Scan for the cell matching the given text and deliver its [x, y] coordinate at center. 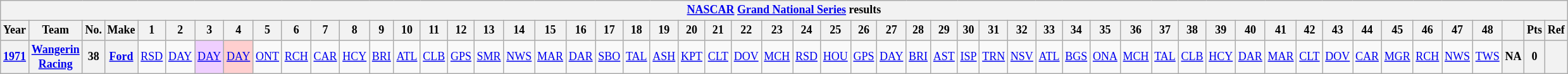
45 [1397, 30]
4 [239, 30]
43 [1338, 30]
No. [94, 30]
2 [180, 30]
11 [434, 30]
20 [692, 30]
MGR [1397, 57]
10 [407, 30]
Ref [1556, 30]
5 [268, 30]
HOU [835, 57]
23 [777, 30]
AST [944, 57]
SMR [488, 57]
32 [1023, 30]
NSV [1023, 57]
34 [1076, 30]
NASCAR Grand National Series results [784, 10]
46 [1428, 30]
Pts [1535, 30]
ONT [268, 57]
41 [1281, 30]
40 [1250, 30]
7 [325, 30]
TWS [1487, 57]
28 [919, 30]
39 [1221, 30]
3 [209, 30]
1971 [15, 57]
ISP [968, 57]
16 [581, 30]
13 [488, 30]
NA [1514, 57]
42 [1310, 30]
Wangerin Racing [56, 57]
12 [461, 30]
36 [1136, 30]
SBO [609, 57]
27 [892, 30]
1 [152, 30]
BGS [1076, 57]
6 [296, 30]
37 [1165, 30]
9 [382, 30]
18 [637, 30]
Ford [121, 57]
17 [609, 30]
ASH [664, 57]
Make [121, 30]
48 [1487, 30]
14 [519, 30]
29 [944, 30]
TRN [993, 57]
19 [664, 30]
21 [718, 30]
26 [864, 30]
ONA [1105, 57]
31 [993, 30]
Team [56, 30]
8 [354, 30]
Year [15, 30]
22 [746, 30]
KPT [692, 57]
15 [551, 30]
44 [1367, 30]
30 [968, 30]
0 [1535, 57]
35 [1105, 30]
47 [1458, 30]
33 [1049, 30]
24 [807, 30]
25 [835, 30]
